Scan for the cell matching the given text and deliver its (x, y) coordinate at center. 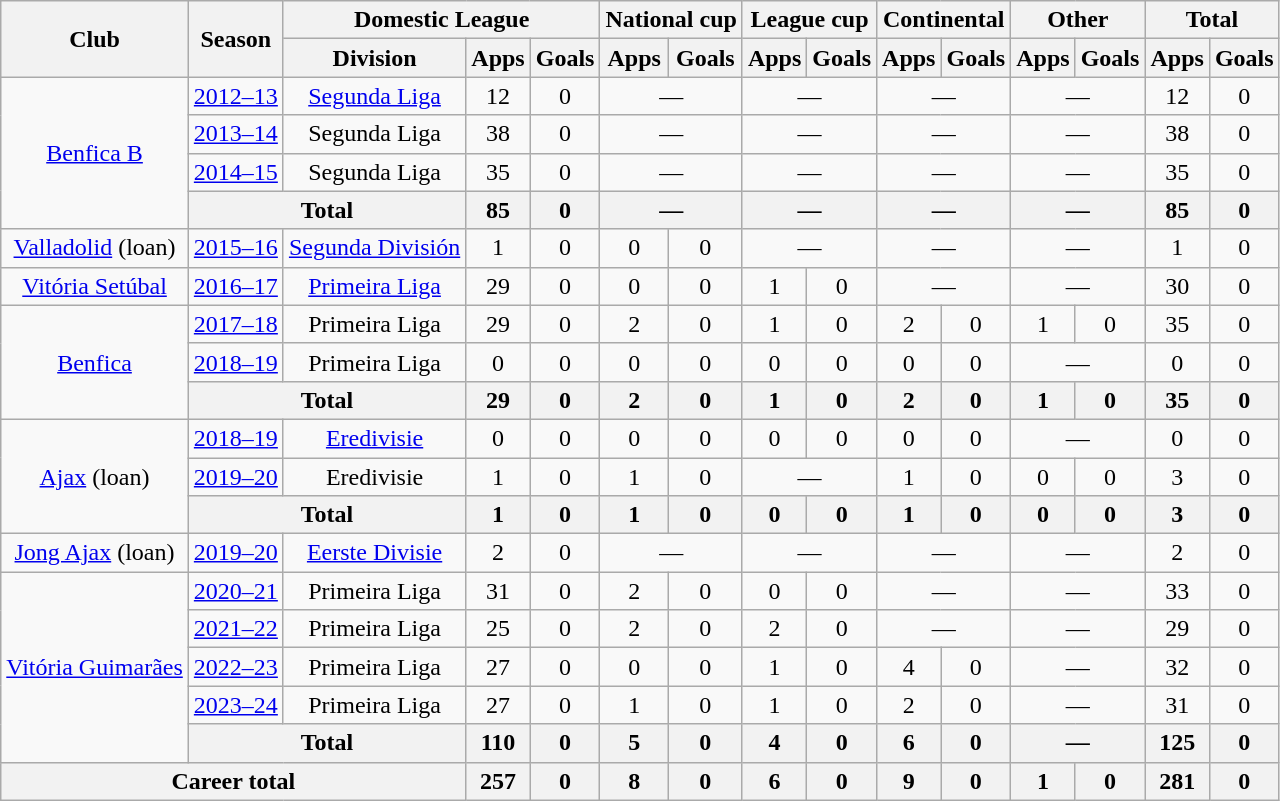
Club (95, 39)
33 (1177, 591)
Continental (944, 20)
Valladolid (loan) (95, 248)
30 (1177, 286)
2012–13 (236, 96)
National cup (671, 20)
2013–14 (236, 134)
2022–23 (236, 667)
Benfica (95, 362)
2021–22 (236, 629)
Division (374, 58)
32 (1177, 667)
Other (1078, 20)
25 (498, 629)
Segunda División (374, 248)
257 (498, 781)
Season (236, 39)
Domestic League (442, 20)
Jong Ajax (loan) (95, 553)
2020–21 (236, 591)
125 (1177, 743)
2014–15 (236, 172)
League cup (809, 20)
Eerste Divisie (374, 553)
110 (498, 743)
9 (909, 781)
281 (1177, 781)
2017–18 (236, 324)
2023–24 (236, 705)
5 (634, 743)
Vitória Guimarães (95, 667)
Ajax (loan) (95, 476)
Vitória Setúbal (95, 286)
2015–16 (236, 248)
Career total (234, 781)
8 (634, 781)
Benfica B (95, 153)
2016–17 (236, 286)
